Search for the cell housing the specified text and yield its [x, y] center coordinate. 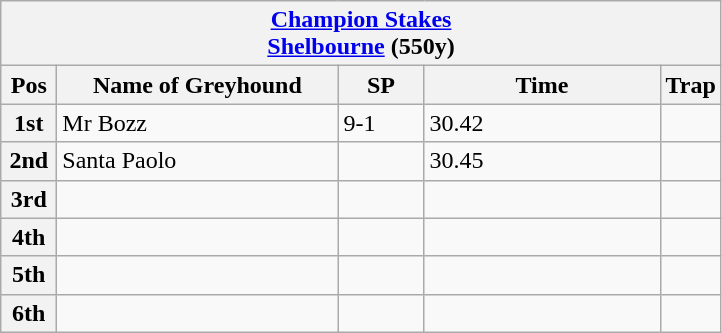
30.42 [542, 123]
SP [381, 85]
Santa Paolo [198, 161]
Champion Stakes Shelbourne (550y) [362, 34]
6th [29, 313]
9-1 [381, 123]
Pos [29, 85]
5th [29, 275]
Trap [690, 85]
30.45 [542, 161]
3rd [29, 199]
Mr Bozz [198, 123]
1st [29, 123]
Time [542, 85]
4th [29, 237]
Name of Greyhound [198, 85]
2nd [29, 161]
